Determine the (x, y) coordinate at the center of the cell enclosing the given text.  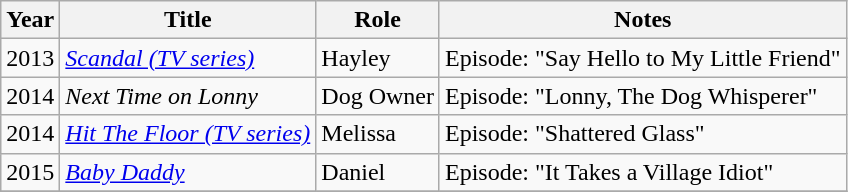
Episode: "It Takes a Village Idiot" (642, 172)
Episode: "Say Hello to My Little Friend" (642, 58)
Notes (642, 20)
Baby Daddy (188, 172)
Episode: "Lonny, The Dog Whisperer" (642, 96)
2015 (30, 172)
Melissa (378, 134)
Title (188, 20)
Year (30, 20)
Daniel (378, 172)
Dog Owner (378, 96)
Scandal (TV series) (188, 58)
Episode: "Shattered Glass" (642, 134)
Hayley (378, 58)
Next Time on Lonny (188, 96)
2013 (30, 58)
Hit The Floor (TV series) (188, 134)
Role (378, 20)
